Search for the cell housing the specified text and yield its (x, y) center coordinate. 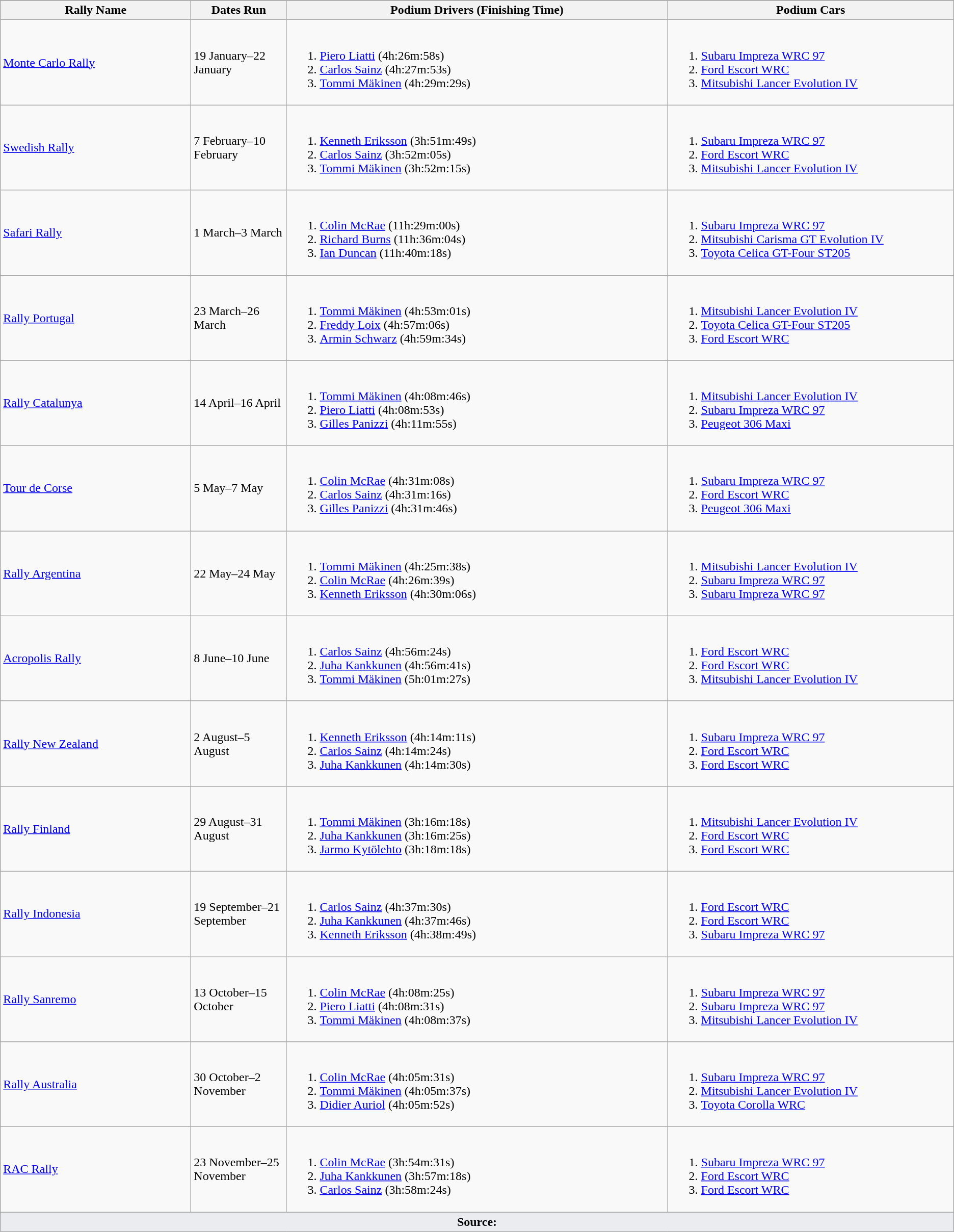
Safari Rally (96, 232)
19 September–21 September (238, 913)
Source: (477, 1222)
Tommi Mäkinen (3h:16m:18s) Juha Kankkunen (3h:16m:25s) Jarmo Kytölehto (3h:18m:18s) (477, 829)
Rally Name (96, 10)
Kenneth Eriksson (3h:51m:49s) Carlos Sainz (3h:52m:05s) Tommi Mäkinen (3h:52m:15s) (477, 148)
19 January–22 January (238, 62)
Colin McRae (4h:08m:25s) Piero Liatti (4h:08m:31s) Tommi Mäkinen (4h:08m:37s) (477, 999)
Carlos Sainz (4h:37m:30s) Juha Kankkunen (4h:37m:46s) Kenneth Eriksson (4h:38m:49s) (477, 913)
Tommi Mäkinen (4h:08m:46s) Piero Liatti (4h:08m:53s) Gilles Panizzi (4h:11m:55s) (477, 403)
Colin McRae (3h:54m:31s) Juha Kankkunen (3h:57m:18s) Carlos Sainz (3h:58m:24s) (477, 1169)
Subaru Impreza WRC 97Ford Escort WRCPeugeot 306 Maxi (810, 488)
Subaru Impreza WRC 97Subaru Impreza WRC 97Mitsubishi Lancer Evolution IV (810, 999)
Mitsubishi Lancer Evolution IVSubaru Impreza WRC 97Subaru Impreza WRC 97 (810, 573)
13 October–15 October (238, 999)
Kenneth Eriksson (4h:14m:11s) Carlos Sainz (4h:14m:24s) Juha Kankkunen (4h:14m:30s) (477, 743)
8 June–10 June (238, 659)
Acropolis Rally (96, 659)
23 March–26 March (238, 318)
Rally Australia (96, 1085)
Tommi Mäkinen (4h:53m:01s) Freddy Loix (4h:57m:06s) Armin Schwarz (4h:59m:34s) (477, 318)
Rally Catalunya (96, 403)
Tommi Mäkinen (4h:25m:38s) Colin McRae (4h:26m:39s) Kenneth Eriksson (4h:30m:06s) (477, 573)
23 November–25 November (238, 1169)
7 February–10 February (238, 148)
Mitsubishi Lancer Evolution IVToyota Celica GT-Four ST205Ford Escort WRC (810, 318)
Rally Finland (96, 829)
5 May–7 May (238, 488)
Ford Escort WRCFord Escort WRCMitsubishi Lancer Evolution IV (810, 659)
Colin McRae (4h:31m:08s) Carlos Sainz (4h:31m:16s) Gilles Panizzi (4h:31m:46s) (477, 488)
Podium Drivers (Finishing Time) (477, 10)
Tour de Corse (96, 488)
Colin McRae (11h:29m:00s) Richard Burns (11h:36m:04s) Ian Duncan (11h:40m:18s) (477, 232)
29 August–31 August (238, 829)
22 May–24 May (238, 573)
RAC Rally (96, 1169)
Colin McRae (4h:05m:31s) Tommi Mäkinen (4h:05m:37s) Didier Auriol (4h:05m:52s) (477, 1085)
Carlos Sainz (4h:56m:24s) Juha Kankkunen (4h:56m:41s) Tommi Mäkinen (5h:01m:27s) (477, 659)
Swedish Rally (96, 148)
Dates Run (238, 10)
Mitsubishi Lancer Evolution IVSubaru Impreza WRC 97Peugeot 306 Maxi (810, 403)
1 March–3 March (238, 232)
Podium Cars (810, 10)
Rally Sanremo (96, 999)
Rally Portugal (96, 318)
Rally Argentina (96, 573)
Ford Escort WRCFord Escort WRCSubaru Impreza WRC 97 (810, 913)
Rally New Zealand (96, 743)
Monte Carlo Rally (96, 62)
Subaru Impreza WRC 97Mitsubishi Carisma GT Evolution IVToyota Celica GT-Four ST205 (810, 232)
Piero Liatti (4h:26m:58s) Carlos Sainz (4h:27m:53s) Tommi Mäkinen (4h:29m:29s) (477, 62)
Subaru Impreza WRC 97Mitsubishi Lancer Evolution IVToyota Corolla WRC (810, 1085)
Rally Indonesia (96, 913)
Mitsubishi Lancer Evolution IVFord Escort WRCFord Escort WRC (810, 829)
14 April–16 April (238, 403)
30 October–2 November (238, 1085)
2 August–5 August (238, 743)
